Search for the cell housing the specified text and yield its (x, y) center coordinate. 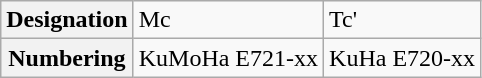
Designation (67, 20)
KuHa E720-xx (402, 58)
Mc (228, 20)
Numbering (67, 58)
Tc' (402, 20)
KuMoHa E721-xx (228, 58)
